Find where the given text appears and provide that cell's center as (x, y) coordinate. 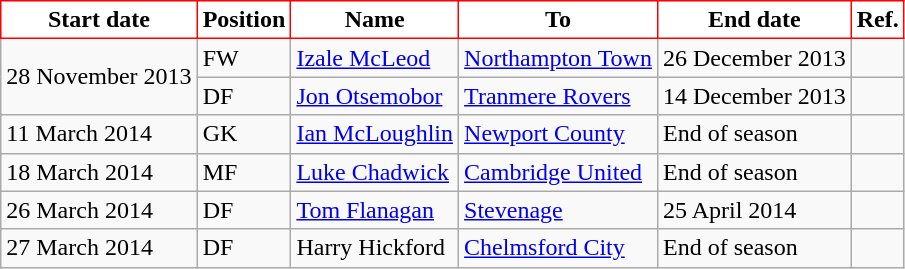
MF (244, 172)
End date (754, 20)
18 March 2014 (99, 172)
28 November 2013 (99, 77)
To (558, 20)
Stevenage (558, 210)
Chelmsford City (558, 248)
FW (244, 58)
Newport County (558, 134)
Izale McLeod (375, 58)
Ref. (878, 20)
Jon Otsemobor (375, 96)
Ian McLoughlin (375, 134)
Tom Flanagan (375, 210)
Start date (99, 20)
Luke Chadwick (375, 172)
Cambridge United (558, 172)
26 December 2013 (754, 58)
Northampton Town (558, 58)
Name (375, 20)
GK (244, 134)
Position (244, 20)
Harry Hickford (375, 248)
25 April 2014 (754, 210)
27 March 2014 (99, 248)
Tranmere Rovers (558, 96)
14 December 2013 (754, 96)
11 March 2014 (99, 134)
26 March 2014 (99, 210)
